For the text-containing cell, return its midpoint in [x, y] coordinate format. 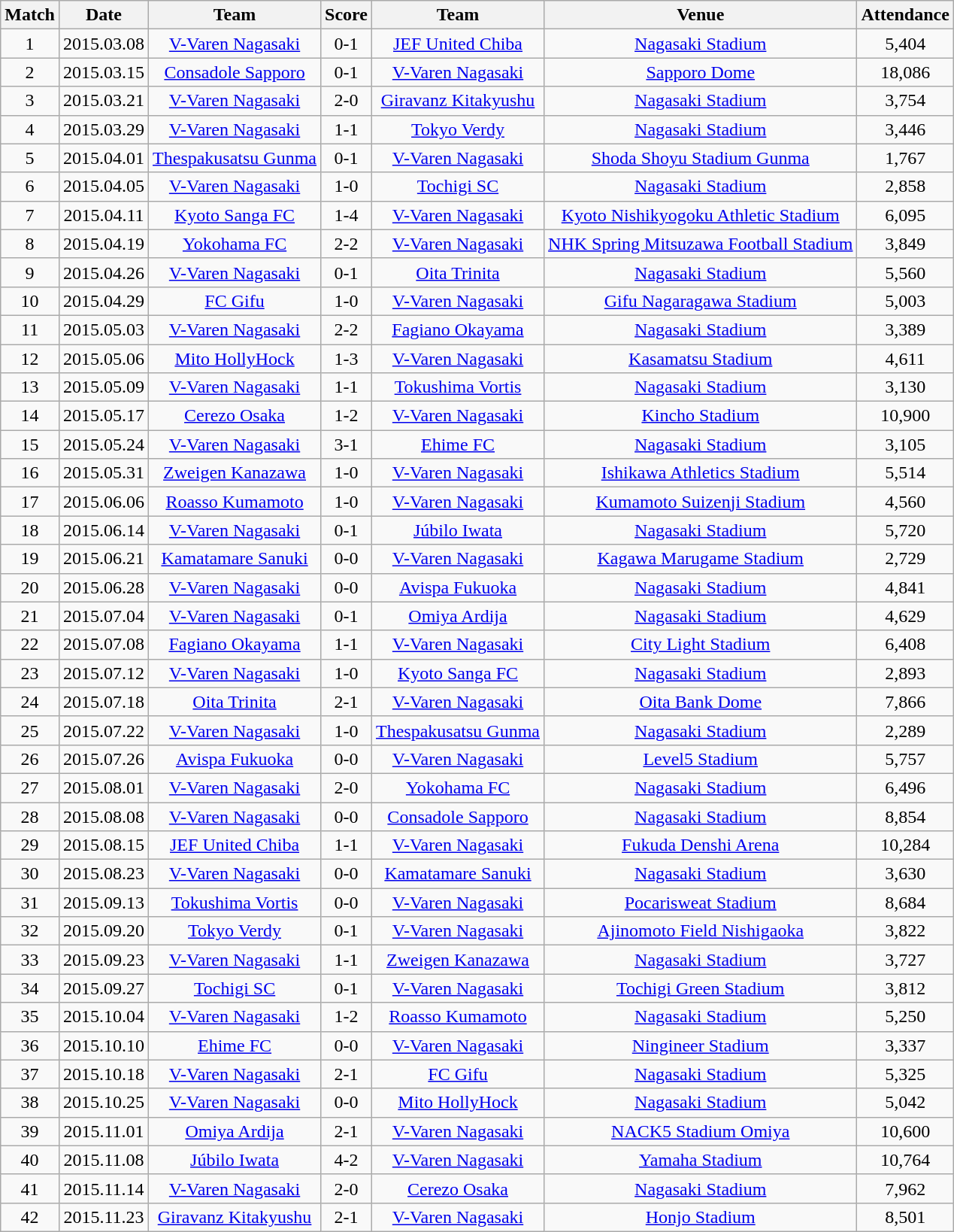
Fukuda Denshi Arena [701, 845]
19 [30, 559]
41 [30, 1188]
4,560 [905, 502]
7,866 [905, 702]
10,900 [905, 416]
5,250 [905, 1017]
3,130 [905, 387]
2015.04.11 [104, 215]
2015.06.14 [104, 530]
Honjo Stadium [701, 1217]
2015.05.31 [104, 473]
2015.07.04 [104, 616]
5,404 [905, 44]
25 [30, 730]
Kyoto Nishikyogoku Athletic Stadium [701, 215]
2,729 [905, 559]
2015.04.19 [104, 244]
2015.10.10 [104, 1045]
36 [30, 1045]
Gifu Nagaragawa Stadium [701, 301]
5,042 [905, 1103]
City Light Stadium [701, 645]
2015.07.18 [104, 702]
Kasamatsu Stadium [701, 359]
3,105 [905, 445]
4,629 [905, 616]
5,325 [905, 1074]
3,812 [905, 988]
40 [30, 1160]
8,684 [905, 903]
10,600 [905, 1131]
NHK Spring Mitsuzawa Football Stadium [701, 244]
8,501 [905, 1217]
2015.05.03 [104, 329]
10 [30, 301]
1-4 [347, 215]
2015.06.21 [104, 559]
Shoda Shoyu Stadium Gunma [701, 158]
2015.05.17 [104, 416]
2015.07.08 [104, 645]
6,496 [905, 787]
2015.08.23 [104, 874]
4 [30, 129]
2015.04.26 [104, 272]
33 [30, 960]
Ishikawa Athletics Stadium [701, 473]
10,284 [905, 845]
2015.10.04 [104, 1017]
2015.11.01 [104, 1131]
11 [30, 329]
2015.04.05 [104, 187]
Ningineer Stadium [701, 1045]
1,767 [905, 158]
3 [30, 101]
3,754 [905, 101]
39 [30, 1131]
26 [30, 759]
2015.08.01 [104, 787]
5,560 [905, 272]
1 [30, 44]
2 [30, 72]
35 [30, 1017]
Level5 Stadium [701, 759]
28 [30, 816]
22 [30, 645]
2,289 [905, 730]
2015.07.26 [104, 759]
2015.03.21 [104, 101]
4-2 [347, 1160]
2015.09.27 [104, 988]
21 [30, 616]
Oita Bank Dome [701, 702]
34 [30, 988]
5 [30, 158]
3-1 [347, 445]
7,962 [905, 1188]
2015.09.20 [104, 931]
42 [30, 1217]
24 [30, 702]
2015.08.15 [104, 845]
Tochigi Green Stadium [701, 988]
30 [30, 874]
Venue [701, 15]
2015.03.29 [104, 129]
2,858 [905, 187]
15 [30, 445]
Sapporo Dome [701, 72]
32 [30, 931]
18 [30, 530]
2015.06.06 [104, 502]
4,841 [905, 587]
8,854 [905, 816]
Yamaha Stadium [701, 1160]
Kagawa Marugame Stadium [701, 559]
14 [30, 416]
7 [30, 215]
Score [347, 15]
2015.10.18 [104, 1074]
3,727 [905, 960]
NACK5 Stadium Omiya [701, 1131]
2015.06.28 [104, 587]
9 [30, 272]
Kincho Stadium [701, 416]
2015.10.25 [104, 1103]
Date [104, 15]
18,086 [905, 72]
27 [30, 787]
38 [30, 1103]
Ajinomoto Field Nishigaoka [701, 931]
3,446 [905, 129]
3,389 [905, 329]
2015.05.24 [104, 445]
13 [30, 387]
29 [30, 845]
5,514 [905, 473]
2015.05.09 [104, 387]
2015.07.22 [104, 730]
2015.04.29 [104, 301]
10,764 [905, 1160]
Kumamoto Suizenji Stadium [701, 502]
5,757 [905, 759]
2015.09.13 [104, 903]
6,408 [905, 645]
2015.11.23 [104, 1217]
1-3 [347, 359]
2015.05.06 [104, 359]
Attendance [905, 15]
2015.03.15 [104, 72]
Pocarisweat Stadium [701, 903]
2015.08.08 [104, 816]
23 [30, 673]
37 [30, 1074]
2015.07.12 [104, 673]
16 [30, 473]
2015.09.23 [104, 960]
8 [30, 244]
2015.11.14 [104, 1188]
5,720 [905, 530]
2,893 [905, 673]
20 [30, 587]
31 [30, 903]
2015.03.08 [104, 44]
Match [30, 15]
3,822 [905, 931]
6,095 [905, 215]
3,849 [905, 244]
2015.11.08 [104, 1160]
17 [30, 502]
3,337 [905, 1045]
4,611 [905, 359]
5,003 [905, 301]
12 [30, 359]
3,630 [905, 874]
2015.04.01 [104, 158]
6 [30, 187]
